Locate the cell with the specified text and output its [x, y] center coordinate. 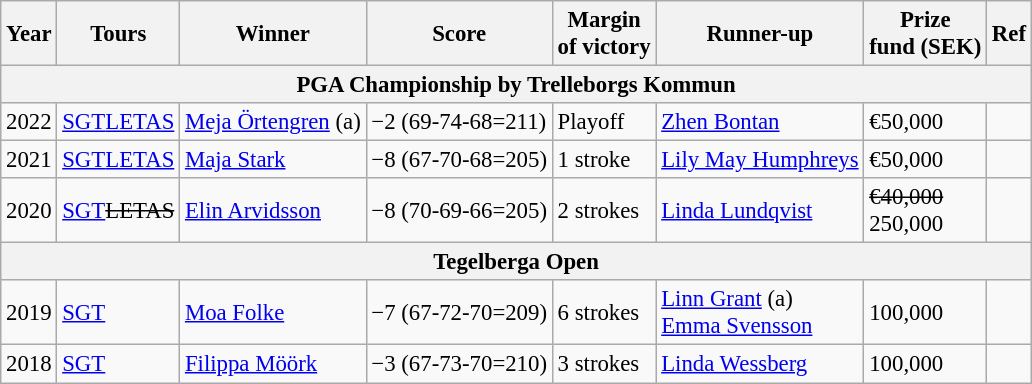
1 stroke [604, 160]
2021 [29, 160]
Filippa Möörk [273, 364]
Score [459, 34]
2018 [29, 364]
Moa Folke [273, 312]
Elin Arvidsson [273, 210]
Year [29, 34]
Prizefund (SEK) [926, 34]
−2 (69-74-68=211) [459, 122]
Tours [118, 34]
Zhen Bontan [760, 122]
−8 (67-70-68=205) [459, 160]
6 strokes [604, 312]
−7 (67-72-70=209) [459, 312]
2019 [29, 312]
Winner [273, 34]
2 strokes [604, 210]
2020 [29, 210]
Lily May Humphreys [760, 160]
Playoff [604, 122]
Linda Wessberg [760, 364]
Maja Stark [273, 160]
PGA Championship by Trelleborgs Kommun [516, 85]
Tegelberga Open [516, 262]
−3 (67-73-70=210) [459, 364]
Linn Grant (a) Emma Svensson [760, 312]
−8 (70-69-66=205) [459, 210]
3 strokes [604, 364]
Marginof victory [604, 34]
Runner-up [760, 34]
Ref [1010, 34]
Meja Örtengren (a) [273, 122]
Linda Lundqvist [760, 210]
€40,000 250,000 [926, 210]
2022 [29, 122]
